Detect which cell encompasses the target text, then output its [x, y] center coordinate. 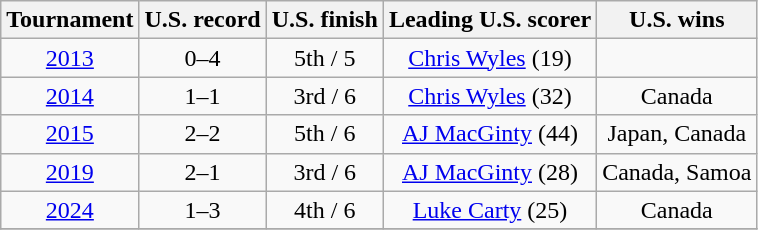
Chris Wyles (19) [490, 58]
1–3 [202, 210]
2019 [70, 172]
5th / 5 [324, 58]
AJ MacGinty (44) [490, 134]
Luke Carty (25) [490, 210]
Japan, Canada [677, 134]
0–4 [202, 58]
AJ MacGinty (28) [490, 172]
Tournament [70, 20]
U.S. wins [677, 20]
U.S. finish [324, 20]
2014 [70, 96]
5th / 6 [324, 134]
Canada, Samoa [677, 172]
2–2 [202, 134]
1–1 [202, 96]
2013 [70, 58]
Leading U.S. scorer [490, 20]
U.S. record [202, 20]
Chris Wyles (32) [490, 96]
2024 [70, 210]
2015 [70, 134]
4th / 6 [324, 210]
2–1 [202, 172]
